For the text-containing cell, return its midpoint in (X, Y) coordinate format. 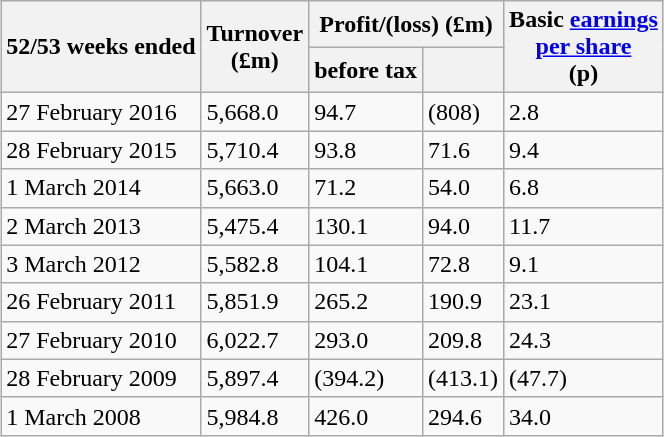
6,022.7 (255, 340)
9.1 (584, 264)
Basic earningsper share(p) (584, 47)
2 March 2013 (101, 226)
294.6 (464, 416)
(808) (464, 112)
52/53 weeks ended (101, 47)
before tax (366, 70)
5,984.8 (255, 416)
190.9 (464, 302)
34.0 (584, 416)
72.8 (464, 264)
27 February 2016 (101, 112)
5,897.4 (255, 378)
1 March 2008 (101, 416)
11.7 (584, 226)
26 February 2011 (101, 302)
27 February 2010 (101, 340)
1 March 2014 (101, 188)
(47.7) (584, 378)
426.0 (366, 416)
Turnover(£m) (255, 47)
5,582.8 (255, 264)
(413.1) (464, 378)
5,663.0 (255, 188)
94.0 (464, 226)
9.4 (584, 150)
23.1 (584, 302)
3 March 2012 (101, 264)
130.1 (366, 226)
28 February 2015 (101, 150)
24.3 (584, 340)
293.0 (366, 340)
5,851.9 (255, 302)
Profit/(loss) (£m) (406, 24)
5,475.4 (255, 226)
93.8 (366, 150)
71.6 (464, 150)
54.0 (464, 188)
265.2 (366, 302)
104.1 (366, 264)
28 February 2009 (101, 378)
5,710.4 (255, 150)
(394.2) (366, 378)
94.7 (366, 112)
6.8 (584, 188)
71.2 (366, 188)
2.8 (584, 112)
5,668.0 (255, 112)
209.8 (464, 340)
